For the text-containing cell, return its midpoint in (X, Y) coordinate format. 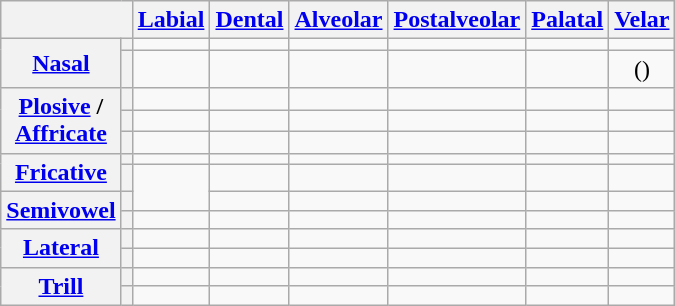
Plosive /Affricate (61, 120)
Trill (61, 286)
Labial (171, 20)
() (642, 69)
Alveolar (338, 20)
Nasal (61, 64)
Dental (250, 20)
Postalveolar (457, 20)
Palatal (568, 20)
Semivowel (61, 210)
Velar (642, 20)
Lateral (61, 248)
Fricative (61, 172)
